Extract the (x, y) coordinate from the center of the cell holding the provided text.  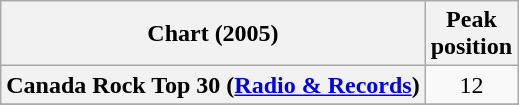
Peakposition (471, 34)
12 (471, 85)
Chart (2005) (213, 34)
Canada Rock Top 30 (Radio & Records) (213, 85)
